From the cell containing the given text, extract its center point as [x, y] coordinate. 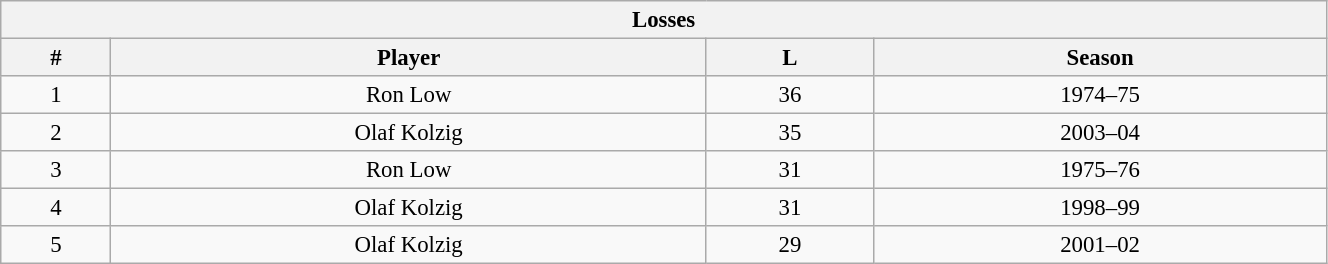
5 [56, 245]
# [56, 58]
Losses [664, 20]
2003–04 [1100, 133]
3 [56, 170]
1998–99 [1100, 208]
Player [408, 58]
36 [790, 95]
29 [790, 245]
L [790, 58]
1 [56, 95]
35 [790, 133]
Season [1100, 58]
1975–76 [1100, 170]
4 [56, 208]
2001–02 [1100, 245]
2 [56, 133]
1974–75 [1100, 95]
